Scan for the cell matching the given text and deliver its [X, Y] coordinate at center. 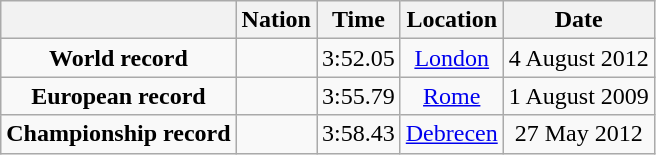
Nation [276, 20]
Date [578, 20]
Rome [452, 96]
3:55.79 [358, 96]
Location [452, 20]
European record [118, 96]
Time [358, 20]
London [452, 58]
Debrecen [452, 134]
27 May 2012 [578, 134]
World record [118, 58]
4 August 2012 [578, 58]
Championship record [118, 134]
1 August 2009 [578, 96]
3:58.43 [358, 134]
3:52.05 [358, 58]
